Return the (X, Y) coordinate for the center point of the cell that contains the specified text.  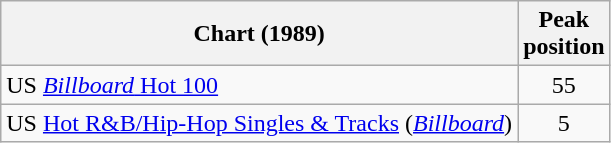
Peakposition (564, 34)
US Billboard Hot 100 (260, 85)
5 (564, 123)
Chart (1989) (260, 34)
US Hot R&B/Hip-Hop Singles & Tracks (Billboard) (260, 123)
55 (564, 85)
